Provide the (x, y) coordinate of the cell's center where the given text is located.  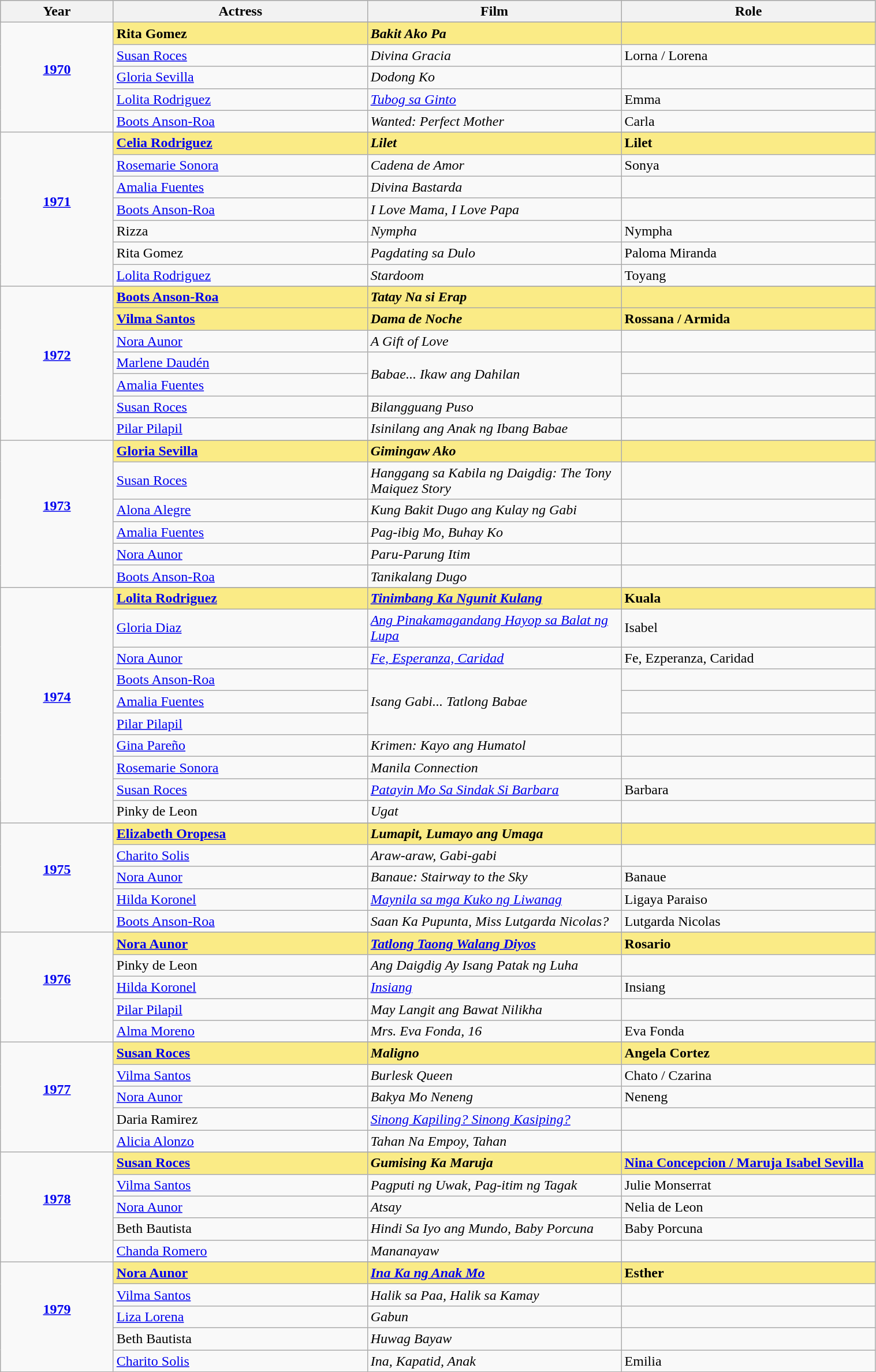
Pagputi ng Uwak, Pag-itim ng Tagak (494, 1185)
Rosario (748, 943)
Gumising Ka Maruja (494, 1163)
Fe, Ezperanza, Caridad (748, 657)
1978 (57, 1207)
Neneng (748, 1097)
Fe, Esperanza, Caridad (494, 657)
Angela Cortez (748, 1053)
A Gift of Love (494, 341)
Ang Pinakamagandang Hayop sa Balat ng Lupa (494, 628)
Banaue (748, 877)
Celia Rodriguez (240, 143)
Rizza (240, 231)
Lumapit, Lumayo ang Umaga (494, 833)
Elizabeth Oropesa (240, 833)
Emilia (748, 1360)
Lorna / Lorena (748, 55)
1974 (57, 705)
Tatlong Taong Walang Diyos (494, 943)
Ina, Kapatid, Anak (494, 1360)
Krimen: Kayo ang Humatol (494, 746)
Mrs. Eva Fonda, 16 (494, 1031)
Divina Gracia (494, 55)
Ina Ka ng Anak Mo (494, 1273)
Esther (748, 1273)
Chanda Romero (240, 1251)
Toyang (748, 275)
1972 (57, 363)
Kung Bakit Dugo ang Kulay ng Gabi (494, 510)
Ang Daigdig Ay Isang Patak ng Luha (494, 965)
Tatay Na si Erap (494, 297)
Kuala (748, 598)
Marlene Daudén (240, 363)
Atsay (494, 1207)
Maynila sa mga Kuko ng Liwanag (494, 899)
Hindi Sa Iyo ang Mundo, Baby Porcuna (494, 1229)
Saan Ka Pupunta, Miss Lutgarda Nicolas? (494, 921)
I Love Mama, I Love Papa (494, 209)
Nelia de Leon (748, 1207)
Emma (748, 99)
Araw-araw, Gabi-gabi (494, 855)
Alma Moreno (240, 1031)
Maligno (494, 1053)
Liza Lorena (240, 1317)
Sinong Kapiling? Sinong Kasiping? (494, 1119)
Stardoom (494, 275)
Year (57, 12)
Divina Bastarda (494, 187)
Dama de Noche (494, 319)
1976 (57, 987)
Tanikalang Dugo (494, 576)
Alicia Alonzo (240, 1141)
Huwag Bayaw (494, 1339)
Bakit Ako Pa (494, 33)
Tahan Na Empoy, Tahan (494, 1141)
Isang Gabi... Tatlong Babae (494, 702)
Film (494, 12)
Ugat (494, 812)
Banaue: Stairway to the Sky (494, 877)
Baby Porcuna (748, 1229)
Paloma Miranda (748, 253)
Chato / Czarina (748, 1075)
Dodong Ko (494, 77)
Gloria Diaz (240, 628)
Babae... Ikaw ang Dahilan (494, 374)
Gabun (494, 1317)
Alona Alegre (240, 510)
Isabel (748, 628)
Pag-ibig Mo, Buhay Ko (494, 532)
Barbara (748, 790)
Paru-Parung Itim (494, 554)
Bilangguang Puso (494, 407)
Tinimbang Ka Ngunit Kulang (494, 598)
Lutgarda Nicolas (748, 921)
Cadena de Amor (494, 165)
May Langit ang Bawat Nilikha (494, 1010)
Bakya Mo Neneng (494, 1097)
1973 (57, 514)
Mananayaw (494, 1251)
Rossana / Armida (748, 319)
Halik sa Paa, Halik sa Kamay (494, 1295)
Manila Connection (494, 768)
1971 (57, 209)
1970 (57, 77)
Hanggang sa Kabila ng Daigdig: The Tony Maiquez Story (494, 480)
Eva Fonda (748, 1031)
Patayin Mo Sa Sindak Si Barbara (494, 790)
Actress (240, 12)
1979 (57, 1317)
Role (748, 12)
Sonya (748, 165)
1977 (57, 1097)
Tubog sa Ginto (494, 99)
Daria Ramirez (240, 1119)
Gina Pareño (240, 746)
Ligaya Paraiso (748, 899)
Carla (748, 121)
Julie Monserrat (748, 1185)
Nina Concepcion / Maruja Isabel Sevilla (748, 1163)
Pagdating sa Dulo (494, 253)
1975 (57, 877)
Gimingaw Ako (494, 451)
Wanted: Perfect Mother (494, 121)
Isinilang ang Anak ng Ibang Babae (494, 429)
Burlesk Queen (494, 1075)
